From the cell containing the given text, extract its center point as [x, y] coordinate. 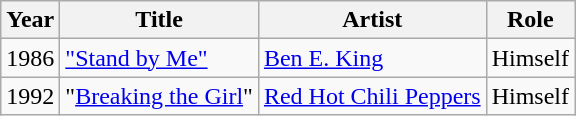
"Breaking the Girl" [160, 96]
Title [160, 20]
Artist [372, 20]
"Stand by Me" [160, 58]
1992 [30, 96]
Red Hot Chili Peppers [372, 96]
Year [30, 20]
Role [530, 20]
1986 [30, 58]
Ben E. King [372, 58]
